Pinpoint the cell where the given text exists, returning its (X, Y) midpoint coordinate. 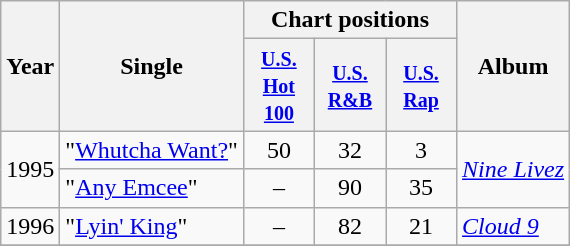
Album (514, 66)
U.S. Hot 100 (278, 85)
35 (422, 188)
"Any Emcee" (152, 188)
3 (422, 150)
"Lyin' King" (152, 226)
U.S. R&B (350, 85)
32 (350, 150)
Chart positions (350, 20)
Nine Livez (514, 169)
82 (350, 226)
1995 (30, 169)
U.S. Rap (422, 85)
"Whutcha Want?" (152, 150)
90 (350, 188)
Single (152, 66)
21 (422, 226)
1996 (30, 226)
50 (278, 150)
Year (30, 66)
Cloud 9 (514, 226)
